From the cell containing the given text, extract its center point as [x, y] coordinate. 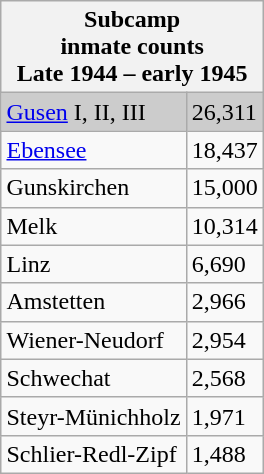
Steyr-Münichholz [94, 416]
2,966 [224, 302]
Gunskirchen [94, 188]
6,690 [224, 264]
Amstetten [94, 302]
2,954 [224, 340]
26,311 [224, 112]
18,437 [224, 150]
Wiener-Neudorf [94, 340]
1,971 [224, 416]
Schwechat [94, 378]
1,488 [224, 454]
Subcamp inmate countsLate 1944 – early 1945 [132, 47]
10,314 [224, 226]
2,568 [224, 378]
Melk [94, 226]
Gusen I, II, III [94, 112]
Linz [94, 264]
Ebensee [94, 150]
15,000 [224, 188]
Schlier-Redl-Zipf [94, 454]
